Extract the (x, y) coordinate from the center of the cell holding the provided text.  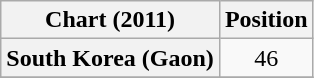
South Korea (Gaon) (110, 58)
Position (266, 20)
Chart (2011) (110, 20)
46 (266, 58)
